Locate the cell with the specified text and output its (X, Y) center coordinate. 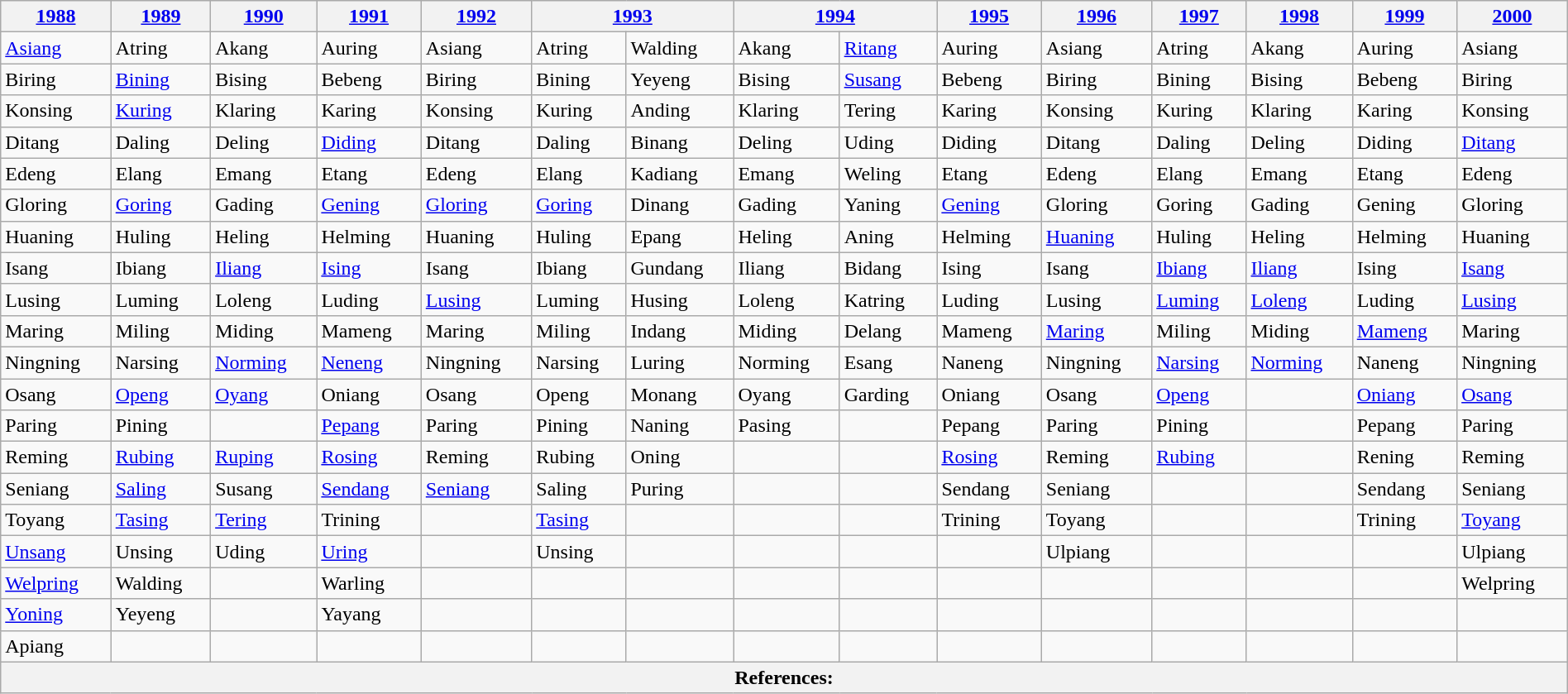
Naning (680, 426)
Yayang (369, 615)
Indang (680, 331)
1994 (835, 17)
1991 (369, 17)
Pasing (786, 426)
Weling (888, 174)
Epang (680, 237)
Delang (888, 331)
2000 (1513, 17)
Ritang (888, 48)
Yaning (888, 205)
Luring (680, 362)
References: (784, 677)
Neneng (369, 362)
1989 (160, 17)
Unsang (56, 552)
Oning (680, 457)
1999 (1404, 17)
Rening (1404, 457)
Yoning (56, 615)
1997 (1199, 17)
Garding (888, 395)
Apiang (56, 646)
Katring (888, 299)
1995 (989, 17)
Kadiang (680, 174)
Puring (680, 489)
Binang (680, 142)
Monang (680, 395)
Ruping (264, 457)
Bidang (888, 268)
1988 (56, 17)
Dinang (680, 205)
1998 (1299, 17)
1996 (1097, 17)
Gundang (680, 268)
Anding (680, 111)
Warling (369, 583)
Aning (888, 237)
1993 (633, 17)
Esang (888, 362)
Husing (680, 299)
1990 (264, 17)
1992 (476, 17)
Uring (369, 552)
